Extract the [X, Y] coordinate from the center of the cell holding the provided text.  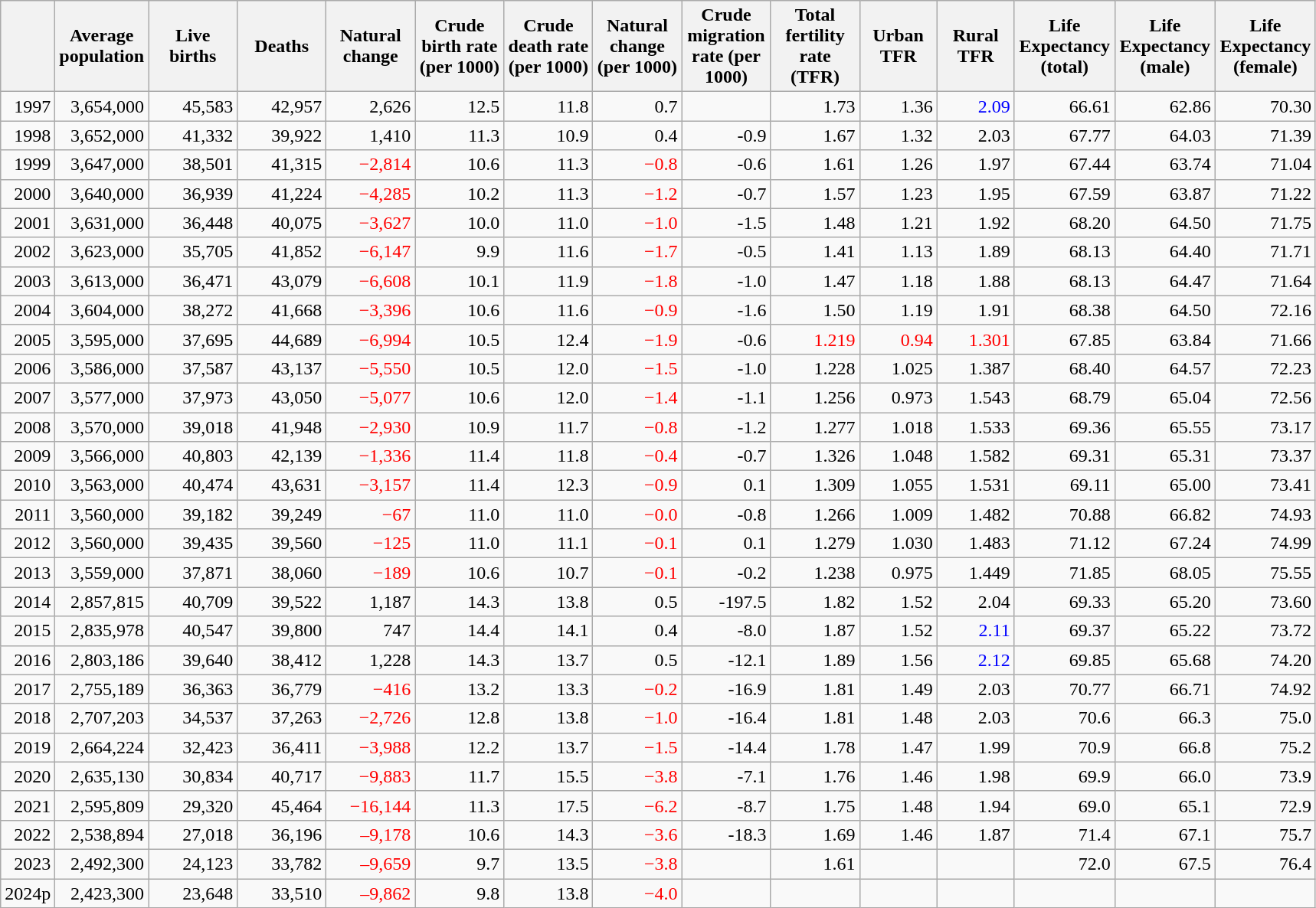
1.67 [815, 136]
1.19 [898, 310]
1.57 [815, 194]
69.31 [1065, 456]
1.73 [815, 106]
1.13 [898, 252]
45,464 [282, 805]
2,803,186 [102, 660]
Total fertility rate (TFR) [815, 46]
2009 [28, 456]
−2,726 [371, 718]
−4,285 [371, 194]
1.030 [898, 544]
1.88 [976, 281]
63.74 [1164, 165]
1.97 [976, 165]
39,560 [282, 544]
70.30 [1265, 106]
40,547 [193, 631]
33,510 [282, 893]
3,647,000 [102, 165]
2,626 [371, 106]
1.94 [976, 805]
Life Expectancy(female) [1265, 46]
3,640,000 [102, 194]
2007 [28, 397]
2003 [28, 281]
1,410 [371, 136]
Urban TFR [898, 46]
71.71 [1265, 252]
3,586,000 [102, 368]
68.40 [1065, 368]
2,595,809 [102, 805]
−1.9 [637, 339]
2014 [28, 602]
2,538,894 [102, 835]
71.85 [1065, 573]
2019 [28, 747]
–9,862 [371, 893]
13.5 [548, 864]
69.9 [1065, 776]
1.76 [815, 776]
1999 [28, 165]
-197.5 [726, 602]
1.279 [815, 544]
37,587 [193, 368]
37,695 [193, 339]
3,623,000 [102, 252]
63.84 [1164, 339]
72.9 [1265, 805]
67.77 [1065, 136]
65.1 [1164, 805]
Crude death rate (per 1000) [548, 46]
39,922 [282, 136]
32,423 [193, 747]
2002 [28, 252]
12.8 [460, 718]
1.219 [815, 339]
1.543 [976, 397]
1.41 [815, 252]
−1.8 [637, 281]
-16.9 [726, 689]
64.03 [1164, 136]
72.16 [1265, 310]
71.39 [1265, 136]
36,363 [193, 689]
-18.3 [726, 835]
−0.0 [637, 514]
2005 [28, 339]
71.4 [1065, 835]
12.4 [548, 339]
73.41 [1265, 485]
38,501 [193, 165]
64.57 [1164, 368]
1.26 [898, 165]
65.55 [1164, 426]
71.66 [1265, 339]
1.36 [898, 106]
2013 [28, 573]
-1.6 [726, 310]
0.94 [898, 339]
73.60 [1265, 602]
65.22 [1164, 631]
36,779 [282, 689]
66.82 [1164, 514]
72.0 [1065, 864]
Rural TFR [976, 46]
71.22 [1265, 194]
1.21 [898, 223]
−9,883 [371, 776]
13.2 [460, 689]
65.04 [1164, 397]
14.4 [460, 631]
1.277 [815, 426]
3,613,000 [102, 281]
1997 [28, 106]
30,834 [193, 776]
1.256 [815, 397]
Crude migration rate (per 1000) [726, 46]
27,018 [193, 835]
42,139 [282, 456]
41,852 [282, 252]
70.9 [1065, 747]
2021 [28, 805]
72.23 [1265, 368]
2001 [28, 223]
67.5 [1164, 864]
74.92 [1265, 689]
−3.6 [637, 835]
2,755,189 [102, 689]
1.98 [976, 776]
2.11 [976, 631]
43,631 [282, 485]
1.018 [898, 426]
1.82 [815, 602]
66.0 [1164, 776]
38,412 [282, 660]
2.12 [976, 660]
44,689 [282, 339]
69.36 [1065, 426]
-1.2 [726, 426]
-0.5 [726, 252]
−6,994 [371, 339]
−416 [371, 689]
3,595,000 [102, 339]
14.1 [548, 631]
43,079 [282, 281]
−1.4 [637, 397]
70.88 [1065, 514]
2022 [28, 835]
9.7 [460, 864]
1.449 [976, 573]
38,272 [193, 310]
1,228 [371, 660]
40,075 [282, 223]
1.533 [976, 426]
2018 [28, 718]
−1.7 [637, 252]
64.47 [1164, 281]
43,050 [282, 397]
69.85 [1065, 660]
64.40 [1164, 252]
2023 [28, 864]
10.2 [460, 194]
1.78 [815, 747]
43,137 [282, 368]
2020 [28, 776]
3,604,000 [102, 310]
69.37 [1065, 631]
1.009 [898, 514]
68.05 [1164, 573]
62.86 [1164, 106]
1.266 [815, 514]
2,857,815 [102, 602]
0.7 [637, 106]
76.4 [1265, 864]
75.0 [1265, 718]
1.18 [898, 281]
−67 [371, 514]
1.228 [815, 368]
40,717 [282, 776]
Crude birth rate (per 1000) [460, 46]
-7.1 [726, 776]
-0.2 [726, 573]
−189 [371, 573]
2010 [28, 485]
−16,144 [371, 805]
0.975 [898, 573]
-12.1 [726, 660]
71.12 [1065, 544]
2011 [28, 514]
2,664,224 [102, 747]
0.973 [898, 397]
11.1 [548, 544]
2,635,130 [102, 776]
41,668 [282, 310]
36,411 [282, 747]
Deaths [282, 46]
71.75 [1265, 223]
−2,814 [371, 165]
39,522 [282, 602]
1.92 [976, 223]
1998 [28, 136]
−1,336 [371, 456]
69.0 [1065, 805]
2,835,978 [102, 631]
41,332 [193, 136]
−1.2 [637, 194]
3,559,000 [102, 573]
17.5 [548, 805]
1.32 [898, 136]
41,224 [282, 194]
3,654,000 [102, 106]
-8.7 [726, 805]
1,187 [371, 602]
1.91 [976, 310]
66.71 [1164, 689]
67.44 [1065, 165]
11.9 [548, 281]
9.9 [460, 252]
39,640 [193, 660]
–9,659 [371, 864]
10.7 [548, 573]
−3,396 [371, 310]
3,566,000 [102, 456]
41,948 [282, 426]
63.87 [1164, 194]
−6,147 [371, 252]
42,957 [282, 106]
1.025 [898, 368]
1.309 [815, 485]
74.99 [1265, 544]
2,492,300 [102, 864]
2024p [28, 893]
Life Expectancy(male) [1164, 46]
65.31 [1164, 456]
1.50 [815, 310]
12.3 [548, 485]
-0.9 [726, 136]
13.3 [548, 689]
1.301 [976, 339]
40,803 [193, 456]
65.20 [1164, 602]
-8.0 [726, 631]
1.75 [815, 805]
1.387 [976, 368]
1.95 [976, 194]
1.56 [898, 660]
3,577,000 [102, 397]
40,709 [193, 602]
−125 [371, 544]
−0.2 [637, 689]
40,474 [193, 485]
Natural change [371, 46]
67.59 [1065, 194]
1.49 [898, 689]
68.20 [1065, 223]
3,570,000 [102, 426]
1.326 [815, 456]
3,631,000 [102, 223]
–9,178 [371, 835]
73.17 [1265, 426]
2.04 [976, 602]
38,060 [282, 573]
3,563,000 [102, 485]
-1.5 [726, 223]
36,939 [193, 194]
2006 [28, 368]
39,800 [282, 631]
10.1 [460, 281]
-16.4 [726, 718]
−2,930 [371, 426]
−3,988 [371, 747]
−6,608 [371, 281]
36,471 [193, 281]
33,782 [282, 864]
Average population [102, 46]
65.00 [1164, 485]
69.33 [1065, 602]
66.3 [1164, 718]
75.2 [1265, 747]
36,448 [193, 223]
1.582 [976, 456]
2004 [28, 310]
73.9 [1265, 776]
39,435 [193, 544]
70.6 [1065, 718]
3,652,000 [102, 136]
72.56 [1265, 397]
71.64 [1265, 281]
−0.4 [637, 456]
39,182 [193, 514]
−3,627 [371, 223]
67.85 [1065, 339]
74.93 [1265, 514]
67.1 [1164, 835]
1.048 [898, 456]
1.69 [815, 835]
37,871 [193, 573]
1.531 [976, 485]
1.483 [976, 544]
65.68 [1164, 660]
74.20 [1265, 660]
2,707,203 [102, 718]
12.2 [460, 747]
2015 [28, 631]
23,648 [193, 893]
1.23 [898, 194]
2,423,300 [102, 893]
24,123 [193, 864]
66.8 [1164, 747]
1.238 [815, 573]
39,249 [282, 514]
73.37 [1265, 456]
34,537 [193, 718]
-14.4 [726, 747]
2000 [28, 194]
68.38 [1065, 310]
−5,550 [371, 368]
-1.1 [726, 397]
−4.0 [637, 893]
71.04 [1265, 165]
36,196 [282, 835]
75.55 [1265, 573]
12.5 [460, 106]
41,315 [282, 165]
2012 [28, 544]
-0.8 [726, 514]
66.61 [1065, 106]
10.0 [460, 223]
68.79 [1065, 397]
−3,157 [371, 485]
39,018 [193, 426]
−6.2 [637, 805]
2008 [28, 426]
Natural change (per 1000) [637, 46]
9.8 [460, 893]
67.24 [1164, 544]
37,263 [282, 718]
35,705 [193, 252]
−5,077 [371, 397]
29,320 [193, 805]
1.482 [976, 514]
75.7 [1265, 835]
15.5 [548, 776]
2016 [28, 660]
Live births [193, 46]
Life Expectancy(total) [1065, 46]
1.055 [898, 485]
2.09 [976, 106]
37,973 [193, 397]
45,583 [193, 106]
73.72 [1265, 631]
747 [371, 631]
2017 [28, 689]
70.77 [1065, 689]
69.11 [1065, 485]
1.99 [976, 747]
